Search for the cell housing the specified text and yield its (X, Y) center coordinate. 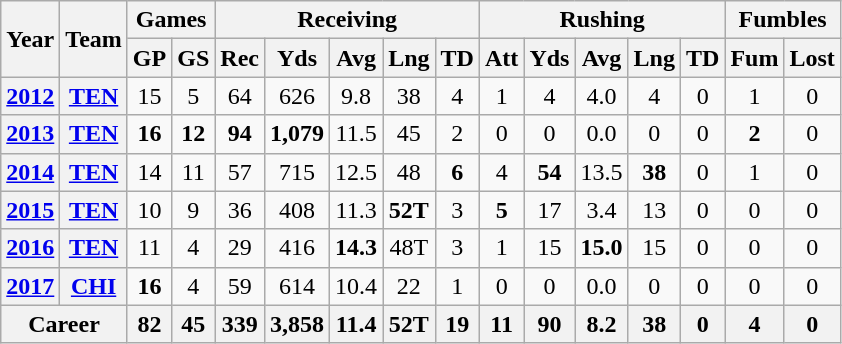
Team (94, 39)
626 (298, 96)
3,858 (298, 324)
12.5 (356, 172)
Rec (240, 58)
36 (240, 210)
11.3 (356, 210)
Att (501, 58)
339 (240, 324)
2017 (30, 286)
11.4 (356, 324)
Year (30, 39)
2015 (30, 210)
19 (457, 324)
3.4 (602, 210)
13.5 (602, 172)
2014 (30, 172)
1,079 (298, 134)
614 (298, 286)
Lost (812, 58)
64 (240, 96)
Fum (754, 58)
14 (149, 172)
54 (550, 172)
82 (149, 324)
17 (550, 210)
29 (240, 248)
10 (149, 210)
GP (149, 58)
Fumbles (782, 20)
57 (240, 172)
48T (409, 248)
4.0 (602, 96)
416 (298, 248)
12 (194, 134)
9.8 (356, 96)
90 (550, 324)
6 (457, 172)
Games (170, 20)
Receiving (348, 20)
10.4 (356, 286)
22 (409, 286)
2013 (30, 134)
Career (64, 324)
15.0 (602, 248)
CHI (94, 286)
94 (240, 134)
11.5 (356, 134)
14.3 (356, 248)
Rushing (602, 20)
2016 (30, 248)
2012 (30, 96)
48 (409, 172)
9 (194, 210)
59 (240, 286)
GS (194, 58)
408 (298, 210)
8.2 (602, 324)
13 (654, 210)
715 (298, 172)
